Locate the cell with the specified text and output its [X, Y] center coordinate. 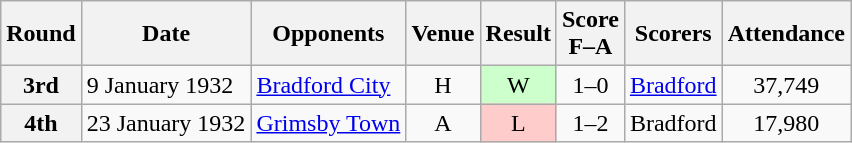
H [443, 85]
23 January 1932 [166, 123]
4th [41, 123]
Opponents [328, 34]
ScoreF–A [590, 34]
Result [518, 34]
Grimsby Town [328, 123]
9 January 1932 [166, 85]
3rd [41, 85]
Scorers [673, 34]
Bradford City [328, 85]
W [518, 85]
37,749 [786, 85]
Date [166, 34]
1–0 [590, 85]
Round [41, 34]
Attendance [786, 34]
A [443, 123]
17,980 [786, 123]
L [518, 123]
Venue [443, 34]
1–2 [590, 123]
